Detect which cell encompasses the target text, then output its [x, y] center coordinate. 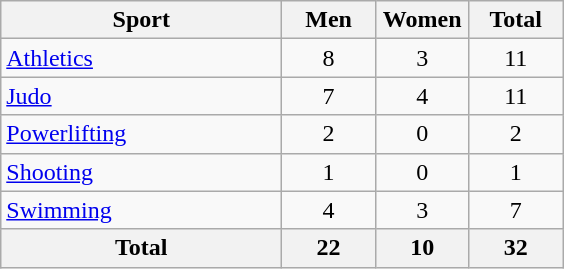
10 [422, 248]
32 [516, 248]
Athletics [142, 58]
Powerlifting [142, 134]
Swimming [142, 210]
Men [329, 20]
Sport [142, 20]
8 [329, 58]
Shooting [142, 172]
Women [422, 20]
Judo [142, 96]
22 [329, 248]
